For the text-containing cell, return its midpoint in (x, y) coordinate format. 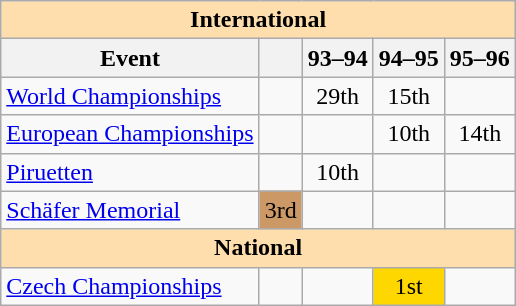
95–96 (480, 58)
94–95 (408, 58)
Piruetten (130, 172)
National (258, 248)
14th (480, 134)
Czech Championships (130, 286)
Event (130, 58)
Schäfer Memorial (130, 210)
1st (408, 286)
European Championships (130, 134)
15th (408, 96)
International (258, 20)
29th (338, 96)
93–94 (338, 58)
3rd (280, 210)
World Championships (130, 96)
